Scan for the cell matching the given text and deliver its [X, Y] coordinate at center. 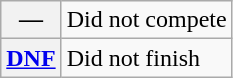
Did not compete [146, 20]
Did not finish [146, 58]
— [31, 20]
DNF [31, 58]
